Extract the [X, Y] coordinate from the center of the cell holding the provided text.  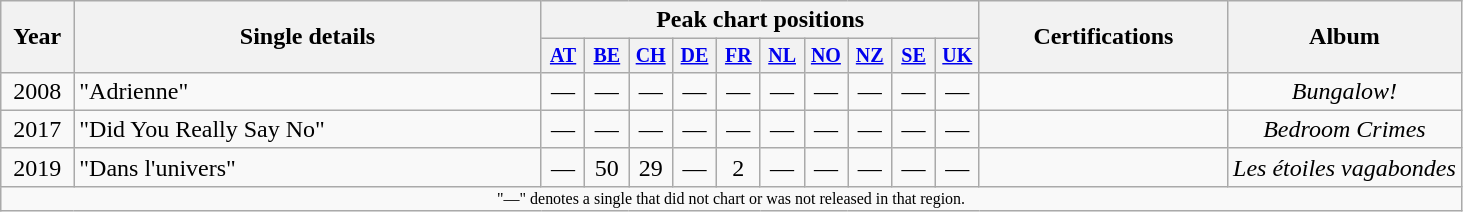
2019 [38, 167]
2017 [38, 129]
"Did You Really Say No" [308, 129]
2008 [38, 91]
NO [826, 56]
Single details [308, 37]
Year [38, 37]
Bungalow! [1345, 91]
FR [738, 56]
50 [607, 167]
UK [957, 56]
SE [914, 56]
29 [651, 167]
Certifications [1103, 37]
"Adrienne" [308, 91]
BE [607, 56]
NZ [870, 56]
2 [738, 167]
"Dans l'univers" [308, 167]
NL [782, 56]
Peak chart positions [760, 20]
Les étoiles vagabondes [1345, 167]
AT [563, 56]
"—" denotes a single that did not chart or was not released in that region. [732, 198]
Album [1345, 37]
DE [695, 56]
CH [651, 56]
Bedroom Crimes [1345, 129]
